From the cell containing the given text, extract its center point as [x, y] coordinate. 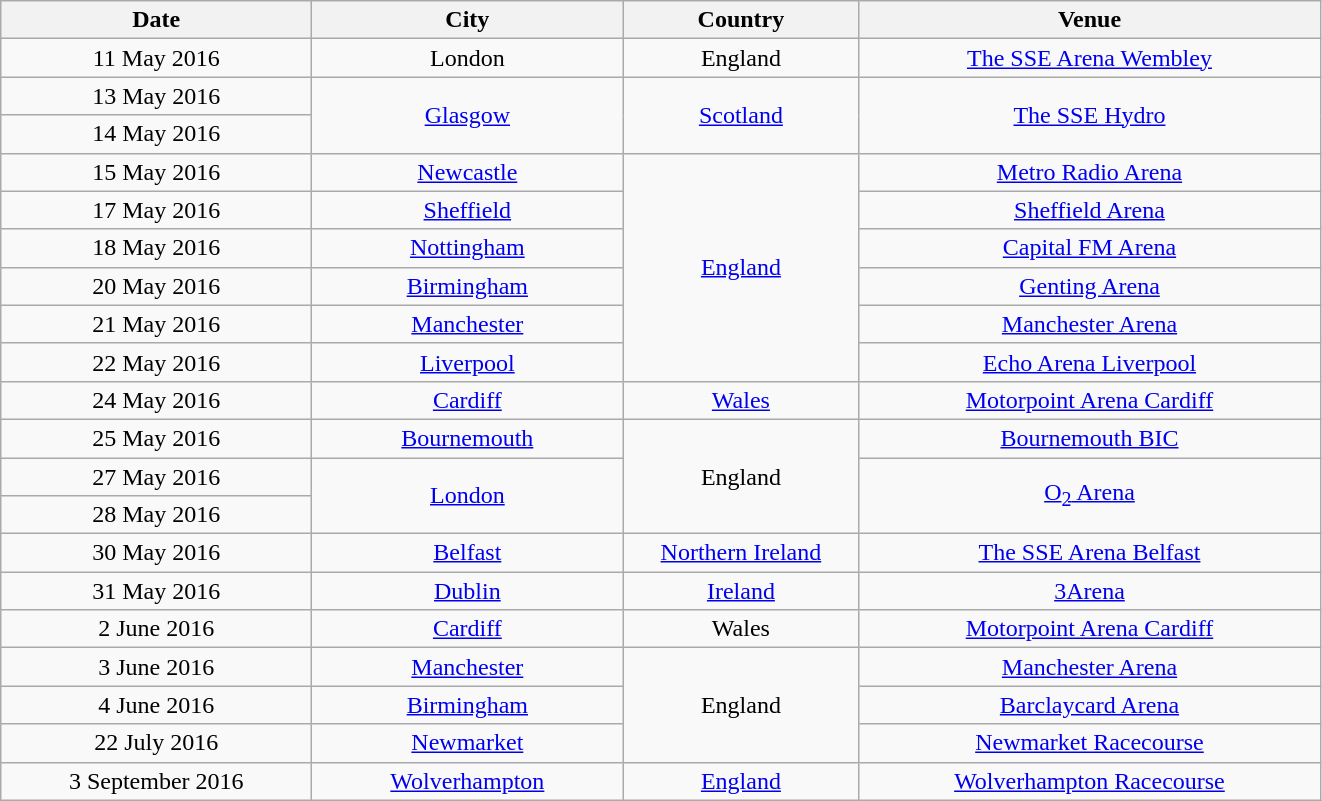
Scotland [741, 115]
4 June 2016 [156, 705]
17 May 2016 [156, 210]
3 June 2016 [156, 667]
Ireland [741, 591]
The SSE Arena Belfast [1090, 553]
The SSE Arena Wembley [1090, 58]
O2 Arena [1090, 496]
3 September 2016 [156, 781]
Wolverhampton Racecourse [1090, 781]
Liverpool [468, 362]
Capital FM Arena [1090, 248]
Belfast [468, 553]
Newmarket [468, 743]
3Arena [1090, 591]
14 May 2016 [156, 134]
21 May 2016 [156, 324]
Newcastle [468, 172]
Venue [1090, 20]
22 July 2016 [156, 743]
11 May 2016 [156, 58]
31 May 2016 [156, 591]
Genting Arena [1090, 286]
30 May 2016 [156, 553]
Glasgow [468, 115]
13 May 2016 [156, 96]
Wolverhampton [468, 781]
22 May 2016 [156, 362]
25 May 2016 [156, 438]
Metro Radio Arena [1090, 172]
The SSE Hydro [1090, 115]
Bournemouth [468, 438]
Echo Arena Liverpool [1090, 362]
24 May 2016 [156, 400]
2 June 2016 [156, 629]
Sheffield Arena [1090, 210]
Nottingham [468, 248]
City [468, 20]
Barclaycard Arena [1090, 705]
18 May 2016 [156, 248]
Dublin [468, 591]
27 May 2016 [156, 477]
Country [741, 20]
Newmarket Racecourse [1090, 743]
15 May 2016 [156, 172]
Northern Ireland [741, 553]
Sheffield [468, 210]
Date [156, 20]
28 May 2016 [156, 515]
20 May 2016 [156, 286]
Bournemouth BIC [1090, 438]
